Return the [x, y] coordinate for the center point of the cell that contains the specified text.  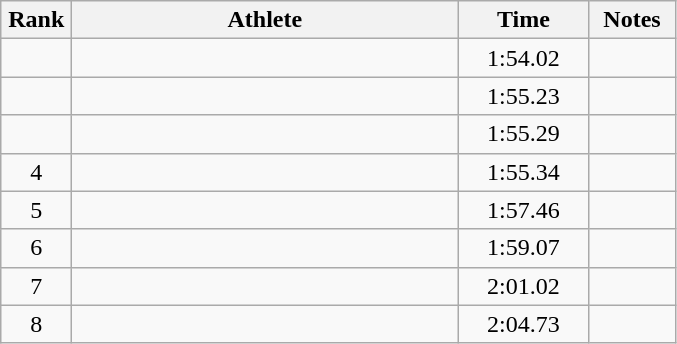
4 [36, 172]
1:55.34 [524, 172]
1:57.46 [524, 210]
Rank [36, 20]
8 [36, 324]
Notes [632, 20]
Time [524, 20]
2:01.02 [524, 286]
1:59.07 [524, 248]
2:04.73 [524, 324]
5 [36, 210]
1:54.02 [524, 58]
1:55.23 [524, 96]
6 [36, 248]
1:55.29 [524, 134]
Athlete [265, 20]
7 [36, 286]
